From the cell containing the given text, extract its center point as [X, Y] coordinate. 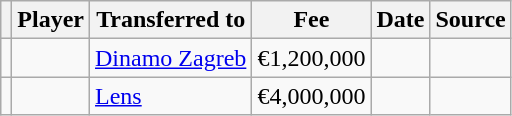
Lens [171, 96]
Fee [312, 20]
Player [51, 20]
Transferred to [171, 20]
Dinamo Zagreb [171, 58]
Source [470, 20]
€1,200,000 [312, 58]
€4,000,000 [312, 96]
Date [400, 20]
